Pinpoint the cell where the given text exists, returning its (x, y) midpoint coordinate. 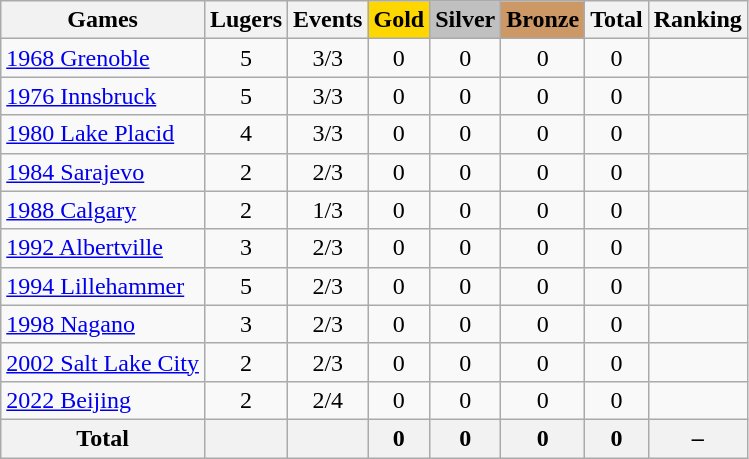
4 (246, 134)
Ranking (698, 20)
– (698, 438)
2/4 (328, 400)
1988 Calgary (103, 210)
Bronze (543, 20)
1984 Sarajevo (103, 172)
1/3 (328, 210)
1976 Innsbruck (103, 96)
1992 Albertville (103, 248)
Silver (466, 20)
2002 Salt Lake City (103, 362)
Games (103, 20)
Lugers (246, 20)
Events (328, 20)
1980 Lake Placid (103, 134)
1968 Grenoble (103, 58)
2022 Beijing (103, 400)
Gold (399, 20)
1994 Lillehammer (103, 286)
1998 Nagano (103, 324)
